Identify which cell holds the provided text, then report its [x, y] central coordinate. 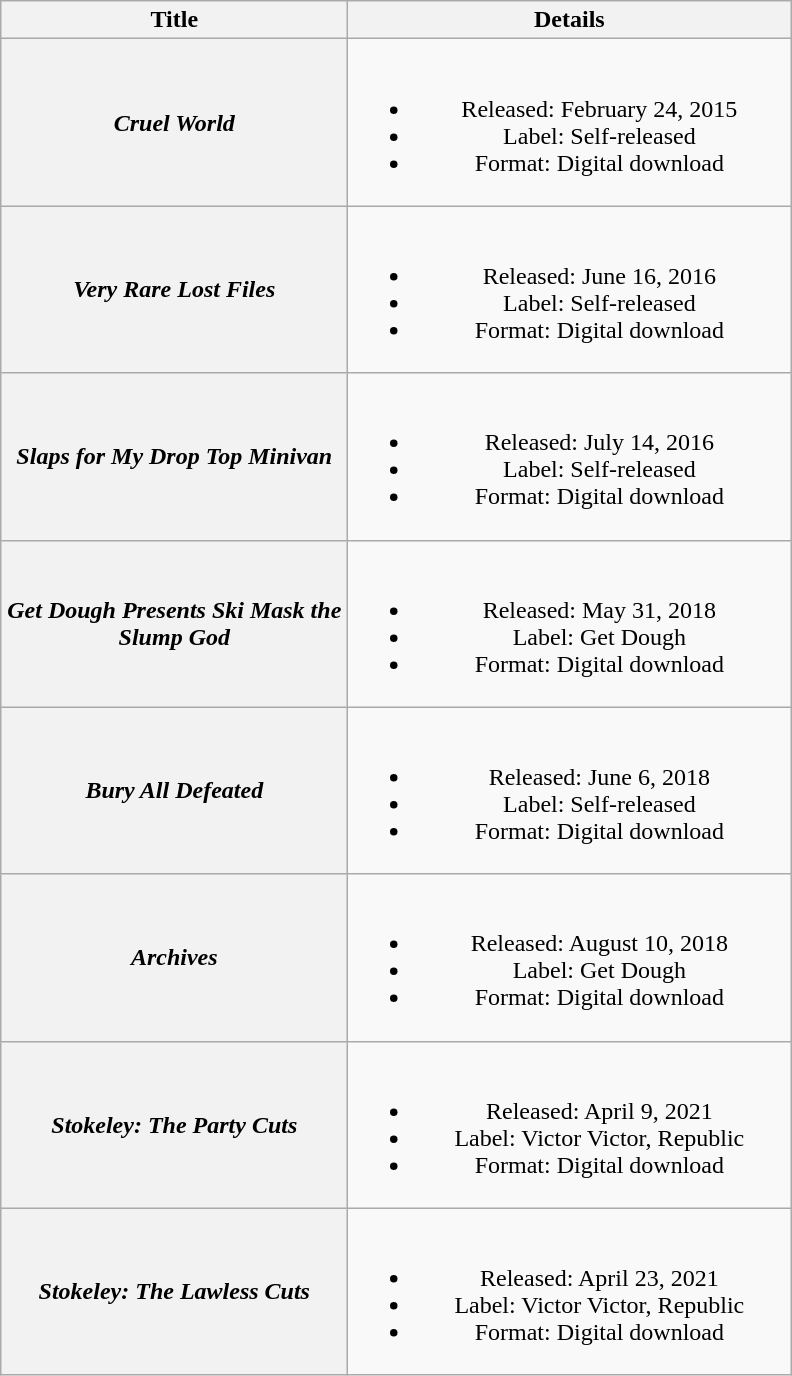
Released: February 24, 2015Label: Self-releasedFormat: Digital download [570, 122]
Released: June 6, 2018Label: Self-releasedFormat: Digital download [570, 790]
Cruel World [174, 122]
Stokeley: The Party Cuts [174, 1124]
Very Rare Lost Files [174, 290]
Stokeley: The Lawless Cuts [174, 1292]
Released: April 23, 2021Label: Victor Victor, RepublicFormat: Digital download [570, 1292]
Released: April 9, 2021Label: Victor Victor, RepublicFormat: Digital download [570, 1124]
Get Dough Presents Ski Mask the Slump God [174, 624]
Released: August 10, 2018Label: Get DoughFormat: Digital download [570, 958]
Details [570, 20]
Bury All Defeated [174, 790]
Slaps for My Drop Top Minivan [174, 456]
Released: July 14, 2016Label: Self-releasedFormat: Digital download [570, 456]
Title [174, 20]
Released: May 31, 2018Label: Get DoughFormat: Digital download [570, 624]
Released: June 16, 2016Label: Self-releasedFormat: Digital download [570, 290]
Archives [174, 958]
